Search for the cell housing the specified text and yield its (X, Y) center coordinate. 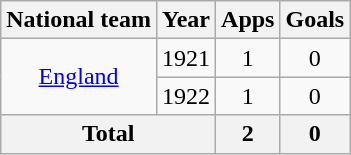
2 (248, 134)
England (79, 77)
Apps (248, 20)
National team (79, 20)
Goals (315, 20)
1921 (186, 58)
1922 (186, 96)
Total (108, 134)
Year (186, 20)
